Return the (x, y) coordinate for the center point of the cell that contains the specified text.  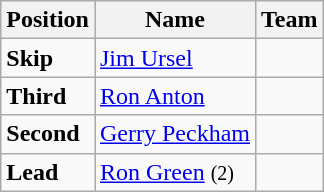
Position (48, 20)
Ron Anton (174, 96)
Jim Ursel (174, 58)
Team (290, 20)
Second (48, 134)
Name (174, 20)
Gerry Peckham (174, 134)
Skip (48, 58)
Ron Green (2) (174, 172)
Lead (48, 172)
Third (48, 96)
